Search for the cell housing the specified text and yield its (x, y) center coordinate. 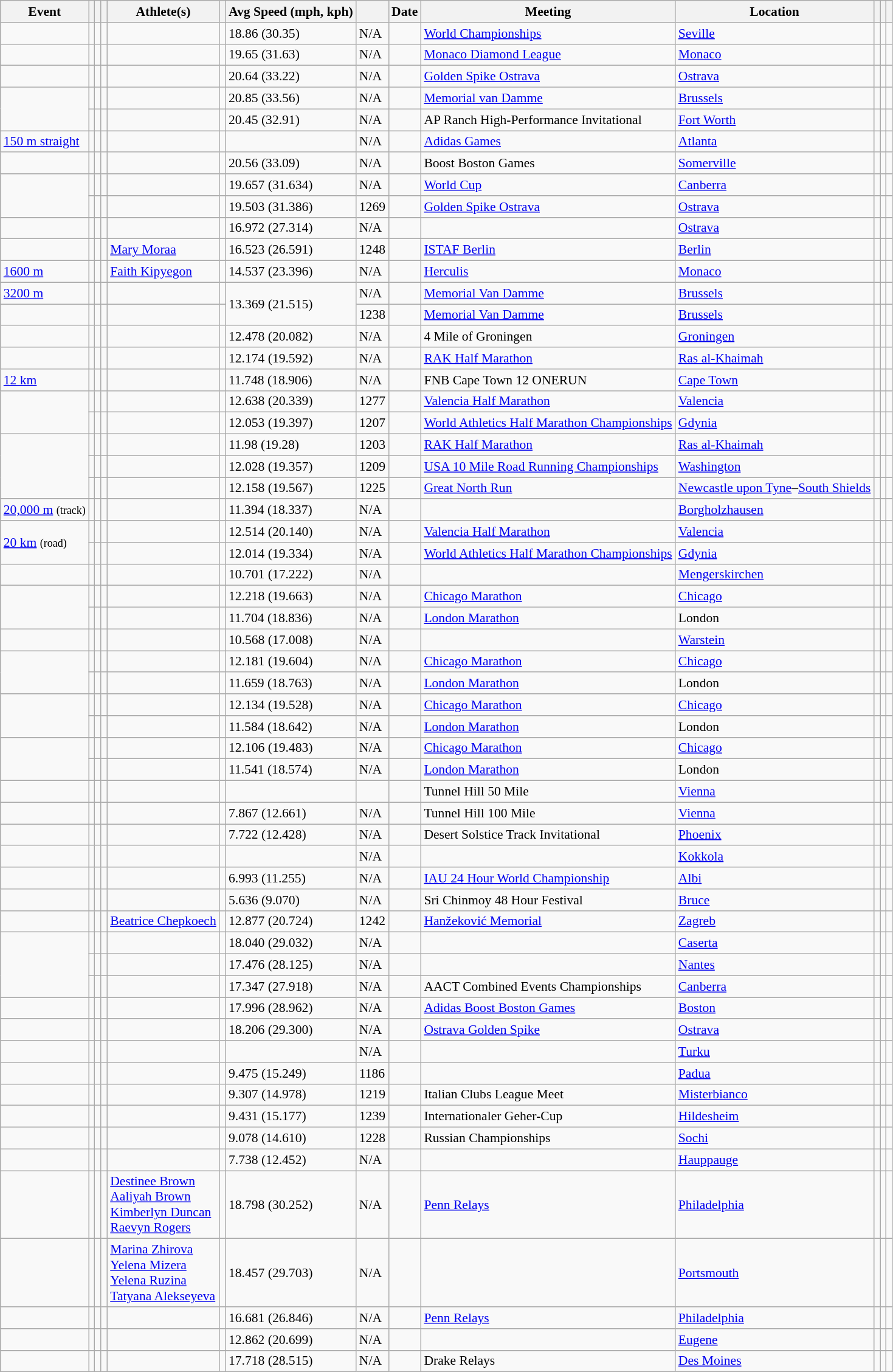
Date (405, 12)
12.158 (19.567) (291, 488)
Desert Solstice Track Invitational (548, 835)
Athlete(s) (163, 12)
Faith Kipyegon (163, 272)
Cape Town (774, 380)
Newcastle upon Tyne–South Shields (774, 488)
Caserta (774, 943)
Sochi (774, 1138)
IAU 24 Hour World Championship (548, 878)
World Cup (548, 185)
Internationaler Geher-Cup (548, 1117)
11.748 (18.906) (291, 380)
11.584 (18.642) (291, 727)
Warstein (774, 640)
11.541 (18.574) (291, 770)
16.972 (27.314) (291, 228)
1207 (372, 423)
Nantes (774, 965)
17.347 (27.918) (291, 986)
12.174 (19.592) (291, 358)
12.862 (20.699) (291, 1340)
9.078 (14.610) (291, 1138)
Des Moines (774, 1361)
Memorial van Damme (548, 99)
Hauppauge (774, 1160)
Fort Worth (774, 120)
1209 (372, 466)
20 km (road) (45, 542)
Great North Run (548, 488)
Albi (774, 878)
Phoenix (774, 835)
9.475 (15.249) (291, 1073)
Boost Boston Games (548, 164)
Zagreb (774, 921)
Hildesheim (774, 1117)
10.568 (17.008) (291, 640)
12.134 (19.528) (291, 705)
Monaco Diamond League (548, 55)
Russian Championships (548, 1138)
Mengerskirchen (774, 575)
USA 10 Mile Road Running Championships (548, 466)
11.394 (18.337) (291, 510)
Adidas Boost Boston Games (548, 1008)
World Championships (548, 33)
11.659 (18.763) (291, 684)
5.636 (9.070) (291, 900)
1269 (372, 207)
Berlin (774, 250)
1228 (372, 1138)
12.106 (19.483) (291, 748)
1248 (372, 250)
11.98 (19.28) (291, 445)
1239 (372, 1117)
12.877 (20.724) (291, 921)
Marina ZhirovaYelena MizeraYelena RuzinaTatyana Alekseyeva (163, 1273)
FNB Cape Town 12 ONERUN (548, 380)
Borgholzhausen (774, 510)
7.738 (12.452) (291, 1160)
Adidas Games (548, 142)
Italian Clubs League Meet (548, 1095)
1238 (372, 315)
18.040 (29.032) (291, 943)
1219 (372, 1095)
16.523 (26.591) (291, 250)
20.85 (33.56) (291, 99)
3200 m (45, 293)
9.431 (15.177) (291, 1117)
18.86 (30.35) (291, 33)
1600 m (45, 272)
13.369 (21.515) (291, 304)
12.181 (19.604) (291, 662)
18.798 (30.252) (291, 1205)
1242 (372, 921)
Kokkola (774, 857)
20.45 (32.91) (291, 120)
7.722 (12.428) (291, 835)
Padua (774, 1073)
16.681 (26.846) (291, 1318)
18.457 (29.703) (291, 1273)
Seville (774, 33)
12.014 (19.334) (291, 553)
ISTAF Berlin (548, 250)
1225 (372, 488)
12.028 (19.357) (291, 466)
20.56 (33.09) (291, 164)
Hanžeković Memorial (548, 921)
12 km (45, 380)
17.718 (28.515) (291, 1361)
Misterbianco (774, 1095)
Avg Speed (mph, kph) (291, 12)
19.657 (31.634) (291, 185)
10.701 (17.222) (291, 575)
7.867 (12.661) (291, 813)
Destinee BrownAaliyah BrownKimberlyn DuncanRaevyn Rogers (163, 1205)
Location (774, 12)
18.206 (29.300) (291, 1030)
Atlanta (774, 142)
Bruce (774, 900)
17.476 (28.125) (291, 965)
19.503 (31.386) (291, 207)
20,000 m (track) (45, 510)
12.053 (19.397) (291, 423)
Boston (774, 1008)
Herculis (548, 272)
12.218 (19.663) (291, 597)
AP Ranch High-Performance Invitational (548, 120)
11.704 (18.836) (291, 618)
14.537 (23.396) (291, 272)
9.307 (14.978) (291, 1095)
4 Mile of Groningen (548, 337)
17.996 (28.962) (291, 1008)
Beatrice Chepkoech (163, 921)
20.64 (33.22) (291, 77)
12.478 (20.082) (291, 337)
Portsmouth (774, 1273)
150 m straight (45, 142)
1186 (372, 1073)
Washington (774, 466)
Meeting (548, 12)
Eugene (774, 1340)
1203 (372, 445)
Drake Relays (548, 1361)
1277 (372, 401)
Event (45, 12)
Groningen (774, 337)
Tunnel Hill 50 Mile (548, 792)
12.514 (20.140) (291, 532)
Sri Chinmoy 48 Hour Festival (548, 900)
Somerville (774, 164)
AACT Combined Events Championships (548, 986)
Mary Moraa (163, 250)
Tunnel Hill 100 Mile (548, 813)
12.638 (20.339) (291, 401)
Ostrava Golden Spike (548, 1030)
19.65 (31.63) (291, 55)
Turku (774, 1052)
6.993 (11.255) (291, 878)
